Capture the cell that displays the provided text and extract its (X, Y) central coordinate. 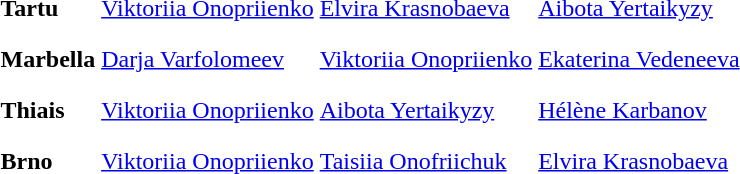
Aibota Yertaikyzy (426, 110)
Darja Varfolomeev (208, 59)
